Capture the cell that displays the provided text and extract its [x, y] central coordinate. 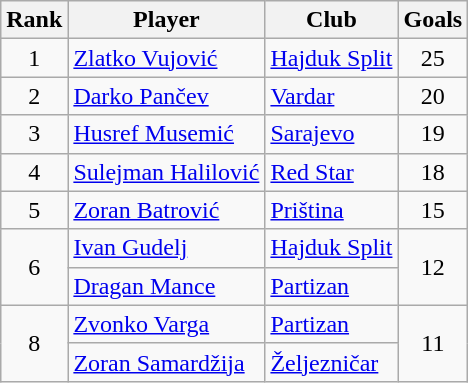
11 [433, 343]
19 [433, 134]
Zoran Batrović [166, 210]
Ivan Gudelj [166, 248]
Sulejman Halilović [166, 172]
Zvonko Varga [166, 324]
12 [433, 267]
Priština [332, 210]
25 [433, 58]
5 [34, 210]
1 [34, 58]
Vardar [332, 96]
Zlatko Vujović [166, 58]
3 [34, 134]
4 [34, 172]
Darko Pančev [166, 96]
Red Star [332, 172]
6 [34, 267]
Dragan Mance [166, 286]
20 [433, 96]
8 [34, 343]
Rank [34, 20]
Željezničar [332, 362]
Player [166, 20]
Husref Musemić [166, 134]
Zoran Samardžija [166, 362]
15 [433, 210]
Club [332, 20]
2 [34, 96]
Sarajevo [332, 134]
Goals [433, 20]
18 [433, 172]
